Return the [X, Y] coordinate for the center point of the cell that contains the specified text.  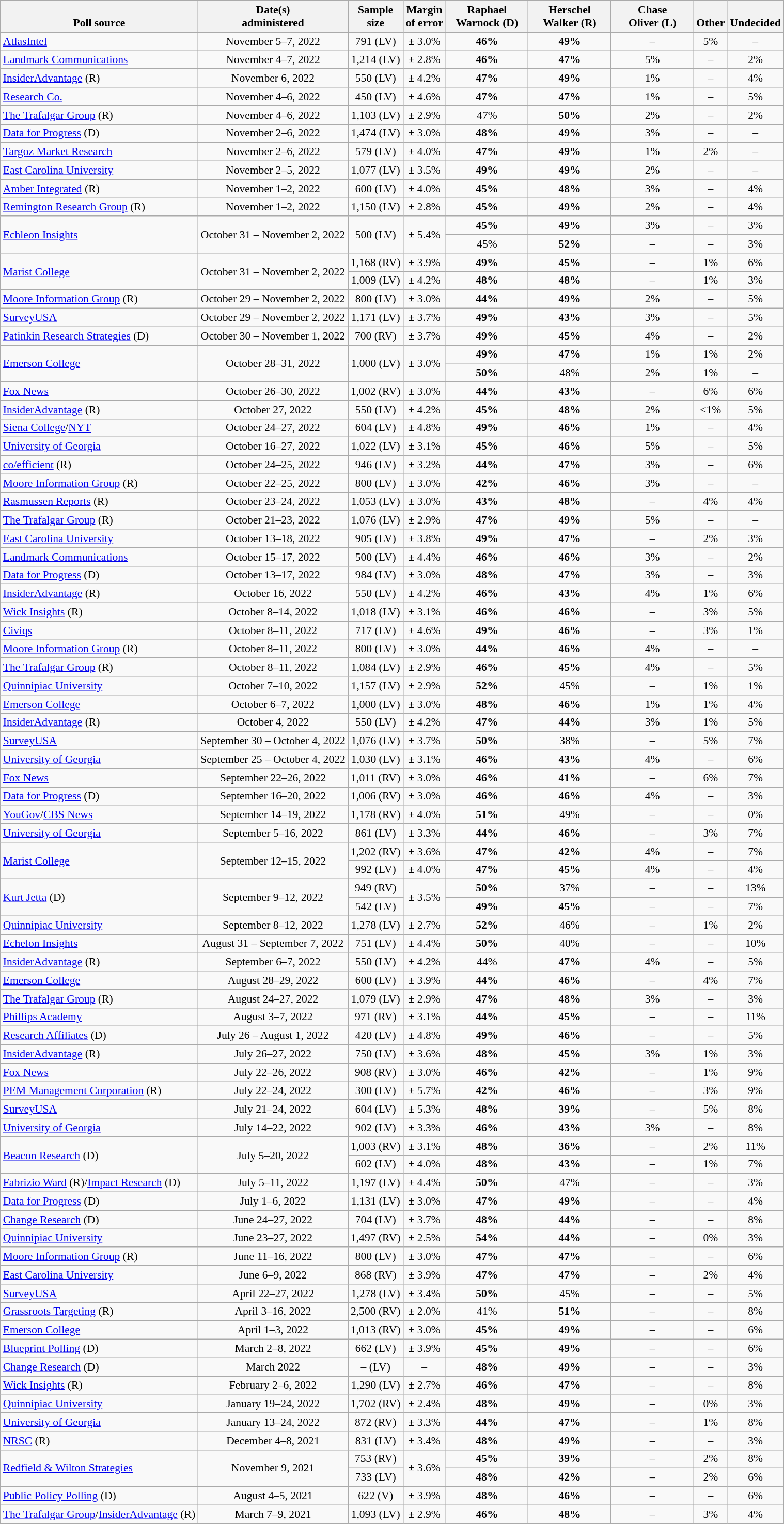
<1% [711, 410]
13% [755, 888]
PEM Management Corporation (R) [99, 1091]
July 26–27, 2022 [273, 1054]
717 (LV) [376, 630]
1,018 (LV) [376, 612]
Echleon Insights [99, 235]
1,084 (LV) [376, 668]
February 2–6, 2022 [273, 1386]
1,006 (RV) [376, 796]
October 23–24, 2022 [273, 502]
co/efficient (R) [99, 465]
November 4–7, 2022 [273, 60]
1,002 (RV) [376, 391]
Beacon Research (D) [99, 1156]
1,077 (LV) [376, 171]
September 5–16, 2022 [273, 833]
March 2022 [273, 1367]
Remington Research Group (R) [99, 207]
RaphaelWarnock (D) [487, 17]
July 22–24, 2022 [273, 1091]
1,171 (LV) [376, 318]
July 21–24, 2022 [273, 1110]
Marginof error [425, 17]
September 8–12, 2022 [273, 925]
October 22–25, 2022 [273, 483]
Phillips Academy [99, 1017]
– (LV) [376, 1367]
HerschelWalker (R) [570, 17]
October 21–23, 2022 [273, 520]
October 24–27, 2022 [273, 428]
984 (LV) [376, 575]
1,103 (LV) [376, 115]
1,168 (RV) [376, 263]
Siena College/NYT [99, 428]
700 (RV) [376, 336]
October 24–25, 2022 [273, 465]
579 (LV) [376, 152]
791 (LV) [376, 41]
September 30 – October 4, 2022 [273, 741]
October 30 – November 1, 2022 [273, 336]
The Trafalgar Group/InsiderAdvantage (R) [99, 1514]
Samplesize [376, 17]
1,197 (LV) [376, 1183]
September 12–15, 2022 [273, 861]
Targoz Market Research [99, 152]
1,079 (LV) [376, 999]
420 (LV) [376, 1036]
300 (LV) [376, 1091]
June 11–16, 2022 [273, 1257]
October 6–7, 2022 [273, 704]
Public Policy Polling (D) [99, 1496]
± 3.8% [425, 538]
October 4, 2022 [273, 722]
1,290 (LV) [376, 1386]
AtlasIntel [99, 41]
753 (RV) [376, 1459]
1,030 (LV) [376, 760]
1,150 (LV) [376, 207]
Undecided [755, 17]
± 2.0% [425, 1312]
November 6, 2022 [273, 79]
October 13–17, 2022 [273, 575]
October 8–14, 2022 [273, 612]
September 25 – October 4, 2022 [273, 760]
1,053 (LV) [376, 502]
July 5–20, 2022 [273, 1156]
July 14–22, 2022 [273, 1128]
September 22–26, 2022 [273, 778]
September 6–7, 2022 [273, 962]
1,702 (RV) [376, 1404]
October 16, 2022 [273, 594]
August 31 – September 7, 2022 [273, 944]
June 23–27, 2022 [273, 1238]
37% [570, 888]
Poll source [99, 17]
Date(s)administered [273, 17]
1,214 (LV) [376, 60]
± 2.4% [425, 1404]
Research Affiliates (D) [99, 1036]
Rasmussen Reports (R) [99, 502]
949 (RV) [376, 888]
1,003 (RV) [376, 1146]
2,500 (RV) [376, 1312]
Kurt Jetta (D) [99, 897]
Patinkin Research Strategies (D) [99, 336]
Blueprint Polling (D) [99, 1349]
August 4–5, 2021 [273, 1496]
July 22–26, 2022 [273, 1072]
450 (LV) [376, 97]
751 (LV) [376, 944]
± 3.2% [425, 465]
August 28–29, 2022 [273, 980]
± 5.3% [425, 1110]
1,011 (RV) [376, 778]
622 (V) [376, 1496]
542 (LV) [376, 907]
September 14–19, 2022 [273, 815]
ChaseOliver (L) [652, 17]
902 (LV) [376, 1128]
Other [711, 17]
1,202 (RV) [376, 852]
November 2–5, 2022 [273, 171]
September 16–20, 2022 [273, 796]
Redfield & Wilton Strategies [99, 1468]
992 (LV) [376, 870]
831 (LV) [376, 1441]
NRSC (R) [99, 1441]
868 (RV) [376, 1275]
YouGov/CBS News [99, 815]
Research Co. [99, 97]
± 2.5% [425, 1238]
July 1–6, 2022 [273, 1202]
1,022 (LV) [376, 447]
1,178 (RV) [376, 815]
December 4–8, 2021 [273, 1441]
October 15–17, 2022 [273, 557]
Grassroots Targeting (R) [99, 1312]
November 9, 2021 [273, 1468]
April 3–16, 2022 [273, 1312]
1,093 (LV) [376, 1514]
March 2–8, 2022 [273, 1349]
October 27, 2022 [273, 410]
± 5.4% [425, 235]
August 24–27, 2022 [273, 999]
Amber Integrated (R) [99, 189]
Civiqs [99, 630]
March 7–9, 2021 [273, 1514]
10% [755, 944]
733 (LV) [376, 1477]
750 (LV) [376, 1054]
January 19–24, 2022 [273, 1404]
January 13–24, 2022 [273, 1422]
October 13–18, 2022 [273, 538]
June 6–9, 2022 [273, 1275]
1,474 (LV) [376, 133]
40% [570, 944]
872 (RV) [376, 1422]
Echelon Insights [99, 944]
October 7–10, 2022 [273, 686]
861 (LV) [376, 833]
June 24–27, 2022 [273, 1220]
662 (LV) [376, 1349]
971 (RV) [376, 1017]
1,009 (LV) [376, 281]
Fabrizio Ward (R)/Impact Research (D) [99, 1183]
704 (LV) [376, 1220]
54% [487, 1238]
1,157 (LV) [376, 686]
October 16–27, 2022 [273, 447]
1,013 (RV) [376, 1330]
908 (RV) [376, 1072]
July 26 – August 1, 2022 [273, 1036]
38% [570, 741]
905 (LV) [376, 538]
October 26–30, 2022 [273, 391]
April 22–27, 2022 [273, 1294]
October 28–31, 2022 [273, 364]
946 (LV) [376, 465]
November 5–7, 2022 [273, 41]
April 1–3, 2022 [273, 1330]
August 3–7, 2022 [273, 1017]
July 5–11, 2022 [273, 1183]
602 (LV) [376, 1164]
September 9–12, 2022 [273, 897]
36% [570, 1146]
1,131 (LV) [376, 1202]
± 5.7% [425, 1091]
1,497 (RV) [376, 1238]
